Find where the given text appears and provide that cell's center as (X, Y) coordinate. 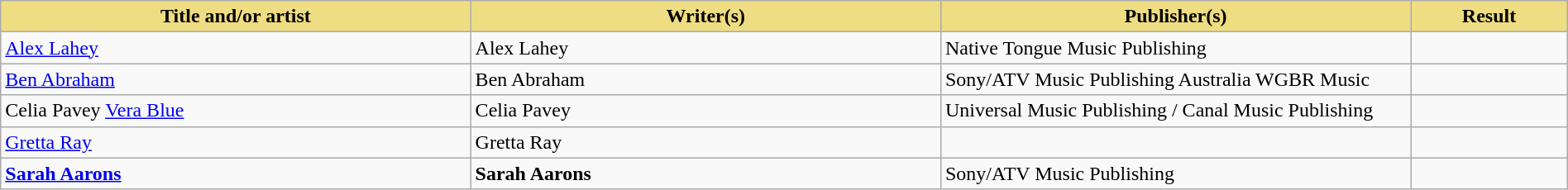
Writer(s) (705, 17)
Result (1489, 17)
Title and/or artist (236, 17)
Celia Pavey Vera Blue (236, 111)
Sony/ATV Music Publishing Australia WGBR Music (1175, 79)
Universal Music Publishing / Canal Music Publishing (1175, 111)
Publisher(s) (1175, 17)
Sony/ATV Music Publishing (1175, 173)
Native Tongue Music Publishing (1175, 48)
Celia Pavey (705, 111)
